Return (x, y) of the center of cell containing provided text 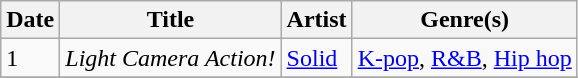
Title (170, 20)
Genre(s) (464, 20)
Date (30, 20)
1 (30, 58)
Light Camera Action! (170, 58)
K-pop, R&B, Hip hop (464, 58)
Artist (316, 20)
Solid (316, 58)
